Identify which cell holds the provided text, then report its (X, Y) central coordinate. 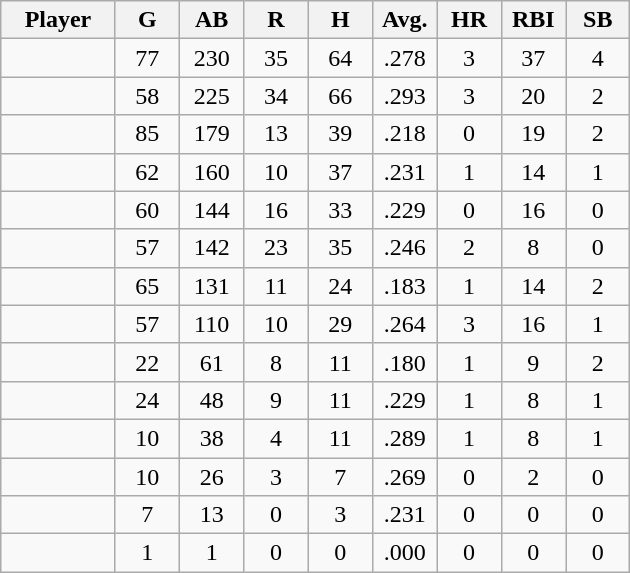
64 (340, 58)
48 (211, 400)
20 (533, 96)
225 (211, 96)
.269 (404, 477)
144 (211, 210)
230 (211, 58)
61 (211, 362)
66 (340, 96)
60 (147, 210)
Avg. (404, 20)
.000 (404, 553)
.264 (404, 324)
.183 (404, 286)
H (340, 20)
.278 (404, 58)
38 (211, 438)
85 (147, 134)
34 (276, 96)
58 (147, 96)
33 (340, 210)
110 (211, 324)
29 (340, 324)
.293 (404, 96)
.180 (404, 362)
26 (211, 477)
R (276, 20)
G (147, 20)
22 (147, 362)
RBI (533, 20)
131 (211, 286)
HR (469, 20)
.218 (404, 134)
SB (598, 20)
39 (340, 134)
77 (147, 58)
160 (211, 172)
19 (533, 134)
179 (211, 134)
Player (58, 20)
62 (147, 172)
.246 (404, 248)
142 (211, 248)
.289 (404, 438)
65 (147, 286)
23 (276, 248)
AB (211, 20)
